Return the (x, y) coordinate for the center point of the cell that contains the specified text.  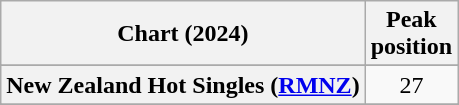
Peakposition (411, 34)
New Zealand Hot Singles (RMNZ) (183, 85)
Chart (2024) (183, 34)
27 (411, 85)
